Determine the [X, Y] coordinate at the center of the cell enclosing the given text.  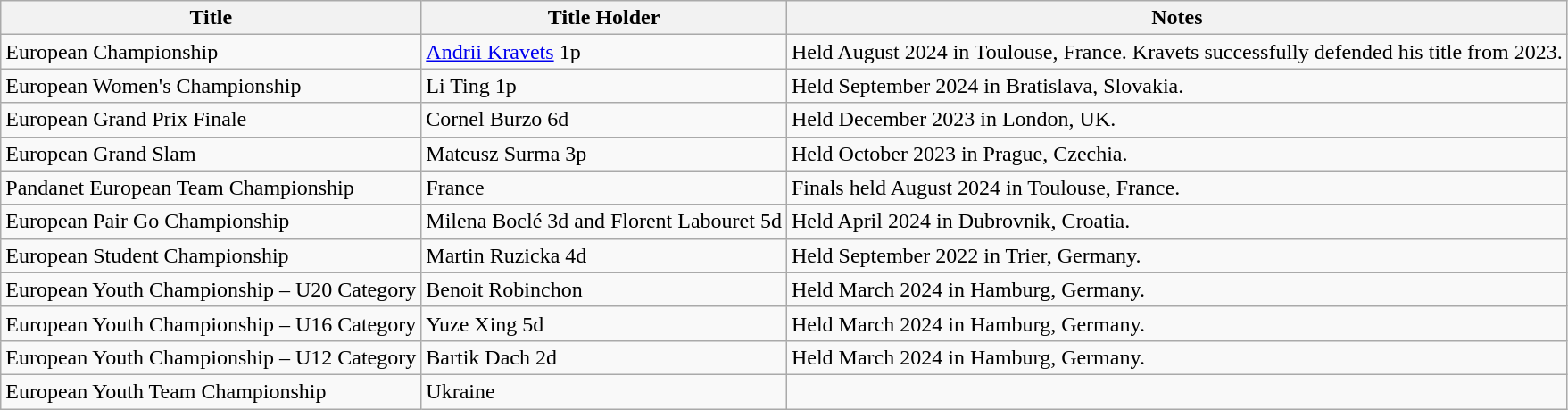
European Grand Slam [211, 154]
Pandanet European Team Championship [211, 188]
European Championship [211, 52]
Andrii Kravets 1p [604, 52]
Notes [1176, 18]
Held October 2023 in Prague, Czechia. [1176, 154]
Title Holder [604, 18]
Held April 2024 in Dubrovnik, Croatia. [1176, 222]
Milena Boclé 3d and Florent Labouret 5d [604, 222]
European Grand Prix Finale [211, 120]
Yuze Xing 5d [604, 323]
Mateusz Surma 3p [604, 154]
Finals held August 2024 in Toulouse, France. [1176, 188]
European Women's Championship [211, 86]
European Youth Championship – U16 Category [211, 323]
European Youth Championship – U20 Category [211, 289]
France [604, 188]
Benoit Robinchon [604, 289]
Ukraine [604, 391]
Held September 2022 in Trier, Germany. [1176, 255]
Bartik Dach 2d [604, 357]
Held August 2024 in Toulouse, France. Kravets successfully defended his title from 2023. [1176, 52]
Held September 2024 in Bratislava, Slovakia. [1176, 86]
Martin Ruzicka 4d [604, 255]
European Student Championship [211, 255]
European Pair Go Championship [211, 222]
Title [211, 18]
Held December 2023 in London, UK. [1176, 120]
Cornel Burzo 6d [604, 120]
European Youth Championship – U12 Category [211, 357]
Li Ting 1p [604, 86]
European Youth Team Championship [211, 391]
